From the cell containing the given text, extract its center point as (x, y) coordinate. 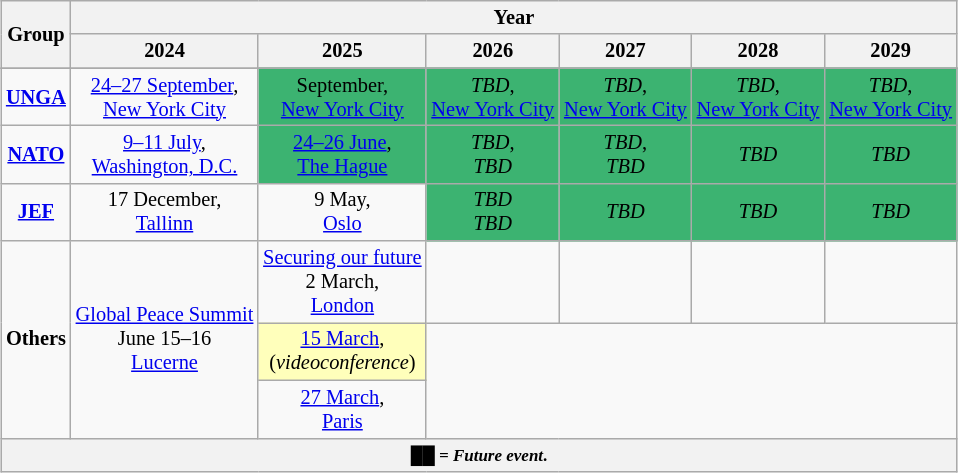
Year (514, 17)
9–11 July, Washington, D.C. (165, 154)
Others (36, 340)
Securing our future2 March, London (342, 282)
September, New York City (342, 97)
Group (36, 34)
Global Peace SummitJune 15–16 Lucerne (165, 340)
UNGA (36, 97)
15 March,(videoconference) (342, 351)
17 December, Tallinn (165, 212)
24–26 June, The Hague (342, 154)
9 May, Oslo (342, 212)
24–27 September, New York City (165, 97)
JEF (36, 212)
2027 (626, 51)
2028 (758, 51)
2025 (342, 51)
NATO (36, 154)
2026 (492, 51)
27 March, Paris (342, 409)
██ = Future event. (479, 455)
2024 (165, 51)
TBD TBD (492, 212)
2029 (890, 51)
